Locate the cell with the specified text and output its [X, Y] center coordinate. 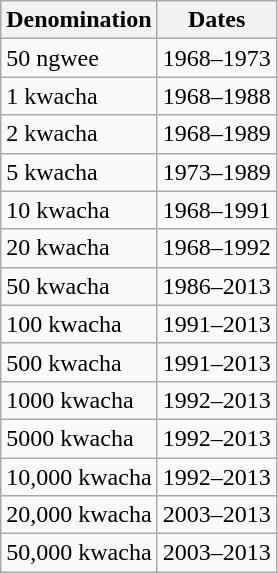
1968–1973 [216, 58]
500 kwacha [79, 362]
5000 kwacha [79, 438]
2 kwacha [79, 134]
50,000 kwacha [79, 553]
Denomination [79, 20]
20 kwacha [79, 248]
1986–2013 [216, 286]
1000 kwacha [79, 400]
50 kwacha [79, 286]
100 kwacha [79, 324]
Dates [216, 20]
5 kwacha [79, 172]
1973–1989 [216, 172]
10,000 kwacha [79, 477]
1968–1991 [216, 210]
1968–1992 [216, 248]
50 ngwee [79, 58]
1 kwacha [79, 96]
1968–1989 [216, 134]
10 kwacha [79, 210]
1968–1988 [216, 96]
20,000 kwacha [79, 515]
